Provide the [x, y] coordinate of the cell's center where the given text is located.  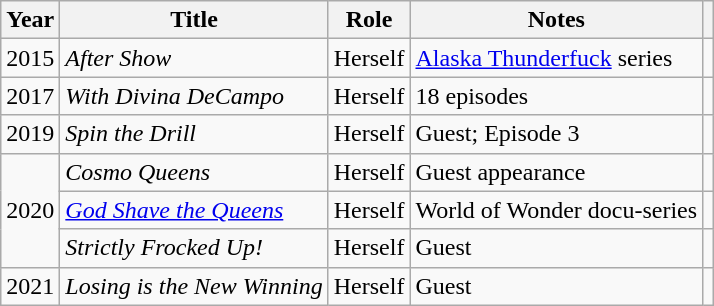
Guest appearance [556, 172]
Losing is the New Winning [194, 286]
Alaska Thunderfuck series [556, 58]
Year [30, 20]
Cosmo Queens [194, 172]
18 episodes [556, 96]
2015 [30, 58]
Strictly Frocked Up! [194, 248]
2021 [30, 286]
World of Wonder docu-series [556, 210]
God Shave the Queens [194, 210]
Role [369, 20]
Spin the Drill [194, 134]
After Show [194, 58]
Guest; Episode 3 [556, 134]
2017 [30, 96]
Notes [556, 20]
With Divina DeCampo [194, 96]
Title [194, 20]
2019 [30, 134]
2020 [30, 210]
